Extract the [X, Y] coordinate from the center of the cell holding the provided text.  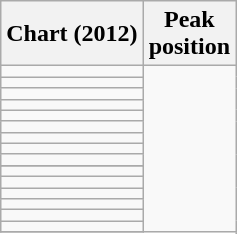
Chart (2012) [72, 34]
Peakposition [189, 34]
